Locate the cell with the specified text and output its (X, Y) center coordinate. 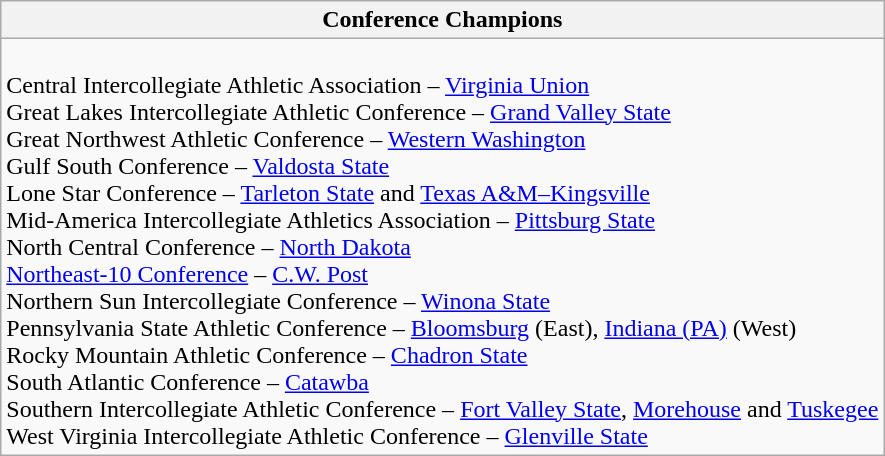
Conference Champions (442, 20)
